Output the (x, y) coordinate of the center of the cell containing the given text.  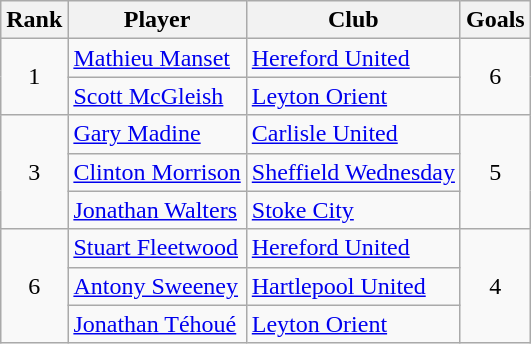
Gary Madine (157, 134)
Player (157, 20)
Goals (495, 20)
Rank (34, 20)
Scott McGleish (157, 96)
Hartlepool United (353, 286)
Stoke City (353, 210)
3 (34, 172)
Jonathan Walters (157, 210)
Jonathan Téhoué (157, 324)
Mathieu Manset (157, 58)
Clinton Morrison (157, 172)
1 (34, 77)
Stuart Fleetwood (157, 248)
Sheffield Wednesday (353, 172)
4 (495, 286)
Club (353, 20)
Carlisle United (353, 134)
Antony Sweeney (157, 286)
5 (495, 172)
